Return [x, y] of the center of cell containing provided text 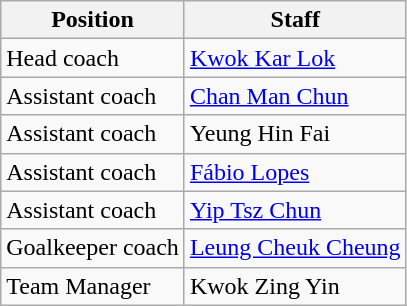
Position [93, 20]
Kwok Zing Yin [295, 286]
Leung Cheuk Cheung [295, 248]
Yeung Hin Fai [295, 134]
Goalkeeper coach [93, 248]
Kwok Kar Lok [295, 58]
Staff [295, 20]
Yip Tsz Chun [295, 210]
Team Manager [93, 286]
Chan Man Chun [295, 96]
Fábio Lopes [295, 172]
Head coach [93, 58]
